From the cell containing the given text, extract its center point as (x, y) coordinate. 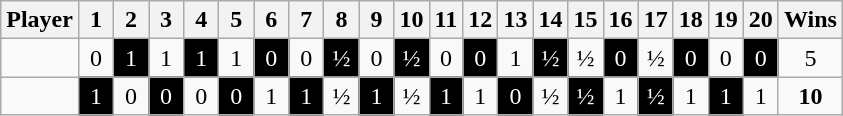
Player (40, 20)
3 (166, 20)
14 (550, 20)
11 (446, 20)
12 (480, 20)
4 (202, 20)
6 (272, 20)
19 (726, 20)
Wins (810, 20)
2 (132, 20)
13 (516, 20)
15 (586, 20)
20 (760, 20)
9 (376, 20)
16 (620, 20)
8 (342, 20)
17 (656, 20)
7 (306, 20)
18 (690, 20)
